Determine the (X, Y) coordinate at the center of the cell enclosing the given text.  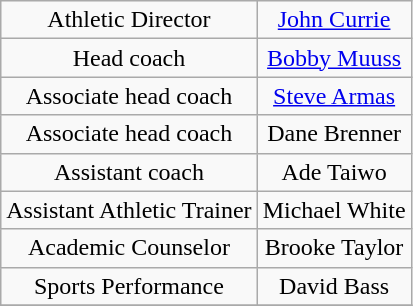
Assistant coach (129, 172)
David Bass (334, 286)
Steve Armas (334, 96)
Athletic Director (129, 20)
Academic Counselor (129, 248)
Brooke Taylor (334, 248)
Ade Taiwo (334, 172)
Sports Performance (129, 286)
Assistant Athletic Trainer (129, 210)
Head coach (129, 58)
Michael White (334, 210)
Bobby Muuss (334, 58)
Dane Brenner (334, 134)
John Currie (334, 20)
